Find where the given text appears and provide that cell's center as [X, Y] coordinate. 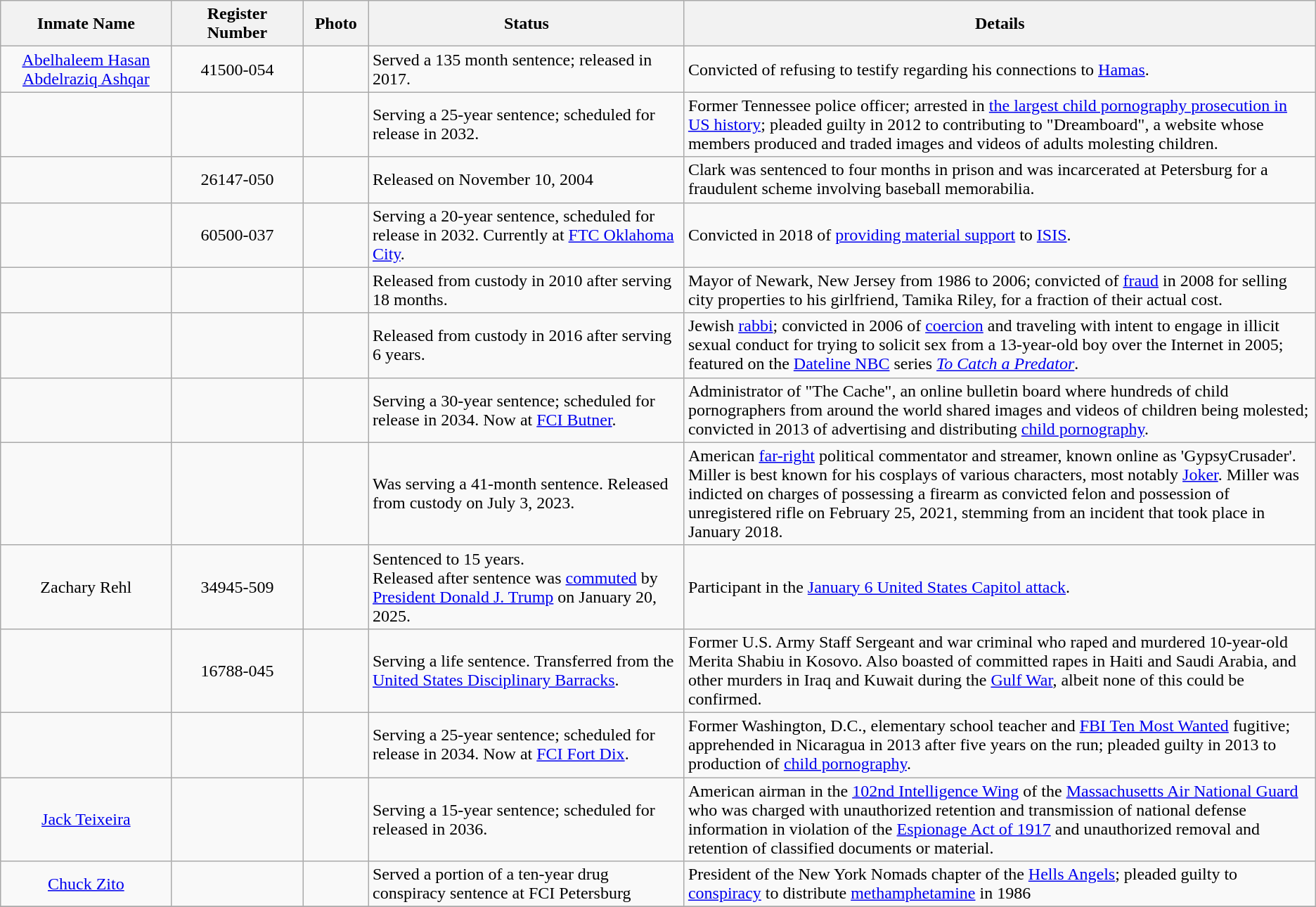
Served a 135 month sentence; released in 2017. [526, 69]
Chuck Zito [86, 885]
Zachary Rehl [86, 586]
Served a portion of a ten-year drug conspiracy sentence at FCI Petersburg [526, 885]
Convicted of refusing to testify regarding his connections to Hamas. [1000, 69]
26147-050 [238, 180]
Serving a 25-year sentence; scheduled for release in 2034. Now at FCI Fort Dix. [526, 745]
Clark was sentenced to four months in prison and was incarcerated at Petersburg for a fraudulent scheme involving baseball memorabilia. [1000, 180]
Serving a 25-year sentence; scheduled for release in 2032. [526, 124]
Was serving a 41-month sentence. Released from custody on July 3, 2023. [526, 494]
16788-045 [238, 671]
Released from custody in 2016 after serving 6 years. [526, 345]
Photo [336, 24]
President of the New York Nomads chapter of the Hells Angels; pleaded guilty to conspiracy to distribute methamphetamine in 1986 [1000, 885]
Convicted in 2018 of providing material support to ISIS. [1000, 235]
Inmate Name [86, 24]
34945-509 [238, 586]
Participant in the January 6 United States Capitol attack. [1000, 586]
Serving a 30-year sentence; scheduled for release in 2034. Now at FCI Butner. [526, 410]
Status [526, 24]
41500-054 [238, 69]
Released on November 10, 2004 [526, 180]
Serving a 20-year sentence, scheduled for release in 2032. Currently at FTC Oklahoma City. [526, 235]
Details [1000, 24]
Sentenced to 15 years.Released after sentence was commuted by President Donald J. Trump on January 20, 2025. [526, 586]
Jack Teixeira [86, 820]
Serving a 15-year sentence; scheduled for released in 2036. [526, 820]
Register Number [238, 24]
60500-037 [238, 235]
Released from custody in 2010 after serving 18 months. [526, 290]
Serving a life sentence. Transferred from the United States Disciplinary Barracks. [526, 671]
Abelhaleem Hasan Abdelraziq Ashqar [86, 69]
